Capture the cell that displays the provided text and extract its [X, Y] central coordinate. 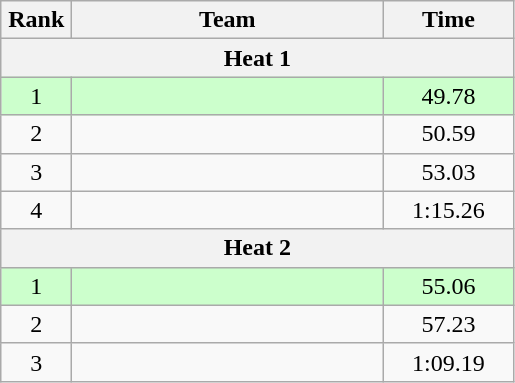
1:15.26 [448, 210]
57.23 [448, 324]
49.78 [448, 96]
50.59 [448, 134]
53.03 [448, 172]
Team [228, 20]
4 [36, 210]
Rank [36, 20]
Heat 2 [258, 248]
1:09.19 [448, 362]
55.06 [448, 286]
Time [448, 20]
Heat 1 [258, 58]
